Extract the (x, y) coordinate from the center of the cell holding the provided text.  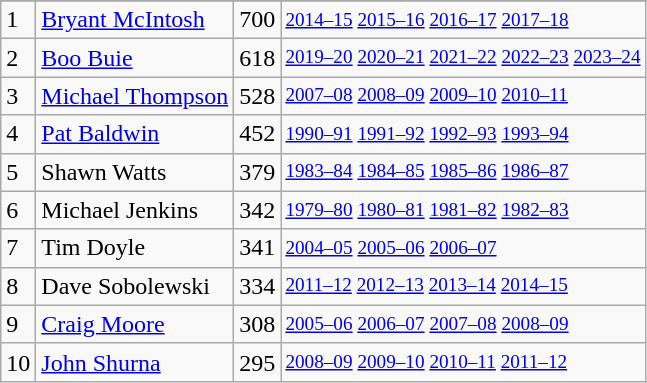
700 (258, 20)
3 (18, 96)
Michael Jenkins (135, 210)
Dave Sobolewski (135, 286)
2011–12 2012–13 2013–14 2014–15 (463, 286)
2007–08 2008–09 2009–10 2010–11 (463, 96)
8 (18, 286)
2005–06 2006–07 2007–08 2008–09 (463, 324)
10 (18, 362)
Boo Buie (135, 58)
295 (258, 362)
308 (258, 324)
1990–91 1991–92 1992–93 1993–94 (463, 134)
1 (18, 20)
2004–05 2005–06 2006–07 (463, 248)
Shawn Watts (135, 172)
John Shurna (135, 362)
2 (18, 58)
618 (258, 58)
341 (258, 248)
1983–84 1984–85 1985–86 1986–87 (463, 172)
Bryant McIntosh (135, 20)
2014–15 2015–16 2016–17 2017–18 (463, 20)
1979–80 1980–81 1981–82 1982–83 (463, 210)
379 (258, 172)
342 (258, 210)
334 (258, 286)
2019–20 2020–21 2021–22 2022–23 2023–24 (463, 58)
Craig Moore (135, 324)
5 (18, 172)
7 (18, 248)
6 (18, 210)
2008–09 2009–10 2010–11 2011–12 (463, 362)
9 (18, 324)
528 (258, 96)
4 (18, 134)
Tim Doyle (135, 248)
Pat Baldwin (135, 134)
452 (258, 134)
Michael Thompson (135, 96)
